Search for the cell housing the specified text and yield its [X, Y] center coordinate. 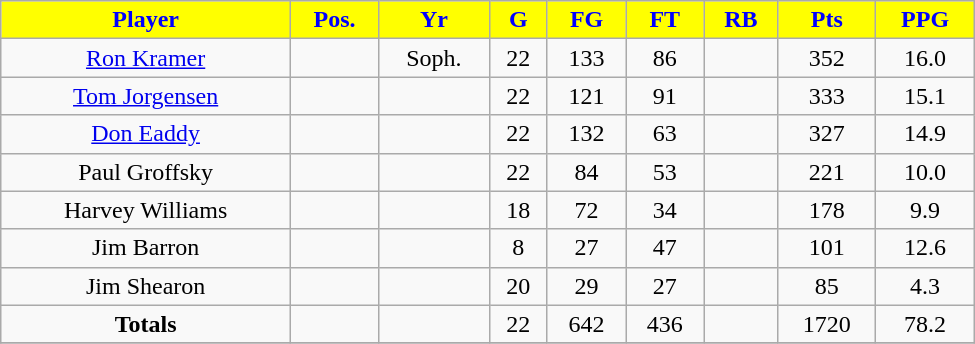
20 [518, 286]
86 [665, 58]
132 [586, 134]
Pos. [335, 20]
12.6 [925, 248]
Pts [827, 20]
178 [827, 210]
PPG [925, 20]
FG [586, 20]
63 [665, 134]
Tom Jorgensen [146, 96]
Yr [434, 20]
Paul Groffsky [146, 172]
642 [586, 324]
9.9 [925, 210]
18 [518, 210]
Jim Barron [146, 248]
53 [665, 172]
16.0 [925, 58]
333 [827, 96]
Ron Kramer [146, 58]
1720 [827, 324]
436 [665, 324]
14.9 [925, 134]
Jim Shearon [146, 286]
34 [665, 210]
FT [665, 20]
Player [146, 20]
121 [586, 96]
133 [586, 58]
327 [827, 134]
8 [518, 248]
4.3 [925, 286]
G [518, 20]
352 [827, 58]
78.2 [925, 324]
84 [586, 172]
221 [827, 172]
101 [827, 248]
85 [827, 286]
29 [586, 286]
Soph. [434, 58]
10.0 [925, 172]
15.1 [925, 96]
RB [741, 20]
72 [586, 210]
47 [665, 248]
91 [665, 96]
Don Eaddy [146, 134]
Harvey Williams [146, 210]
Totals [146, 324]
